Scan for the cell matching the given text and deliver its (x, y) coordinate at center. 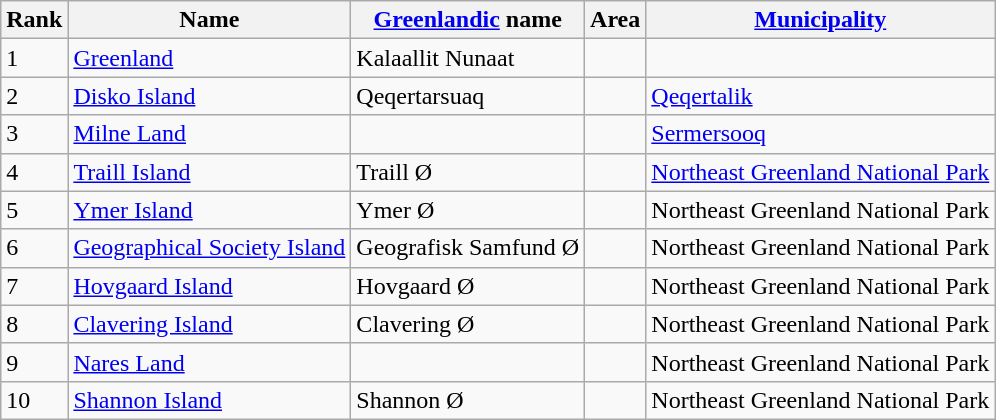
Hovgaard Island (210, 286)
Qeqertarsuaq (468, 96)
5 (34, 210)
10 (34, 400)
Kalaallit Nunaat (468, 58)
Disko Island (210, 96)
Hovgaard Ø (468, 286)
Geographical Society Island (210, 248)
8 (34, 324)
Shannon Island (210, 400)
1 (34, 58)
Area (616, 20)
Municipality (820, 20)
Greenland (210, 58)
Geografisk Samfund Ø (468, 248)
7 (34, 286)
Sermersooq (820, 134)
Clavering Ø (468, 324)
Traill Ø (468, 172)
Traill Island (210, 172)
Rank (34, 20)
6 (34, 248)
Shannon Ø (468, 400)
Milne Land (210, 134)
Name (210, 20)
Ymer Island (210, 210)
Qeqertalik (820, 96)
9 (34, 362)
3 (34, 134)
Ymer Ø (468, 210)
4 (34, 172)
Nares Land (210, 362)
2 (34, 96)
Clavering Island (210, 324)
Greenlandic name (468, 20)
